Locate the cell with the specified text and output its [X, Y] center coordinate. 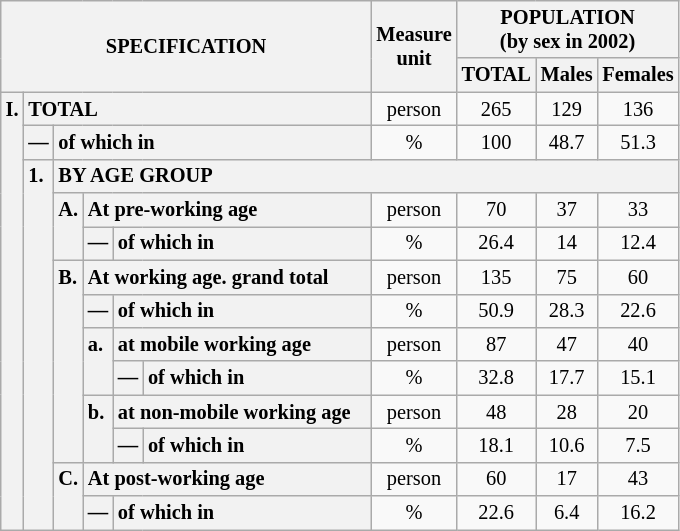
87 [496, 344]
136 [638, 109]
10.6 [567, 445]
20 [638, 412]
7.5 [638, 445]
B. [68, 361]
a. [98, 360]
16.2 [638, 513]
at non-mobile working age [242, 412]
28 [567, 412]
at mobile working age [242, 344]
26.4 [496, 243]
48.7 [567, 142]
48 [496, 412]
17.7 [567, 378]
37 [567, 210]
15.1 [638, 378]
BY AGE GROUP [366, 176]
135 [496, 277]
I. [12, 311]
POPULATION (by sex in 2002) [568, 29]
50.9 [496, 311]
51.3 [638, 142]
17 [567, 479]
Females [638, 75]
6.4 [567, 513]
43 [638, 479]
1. [38, 344]
40 [638, 344]
Measure unit [414, 46]
47 [567, 344]
28.3 [567, 311]
100 [496, 142]
At working age. grand total [227, 277]
265 [496, 109]
SPECIFICATION [186, 46]
C. [68, 496]
A. [68, 226]
At pre-working age [227, 210]
75 [567, 277]
At post-working age [227, 479]
33 [638, 210]
32.8 [496, 378]
b. [98, 428]
129 [567, 109]
12.4 [638, 243]
18.1 [496, 445]
14 [567, 243]
Males [567, 75]
70 [496, 210]
